Return the [X, Y] coordinate for the center point of the cell that contains the specified text.  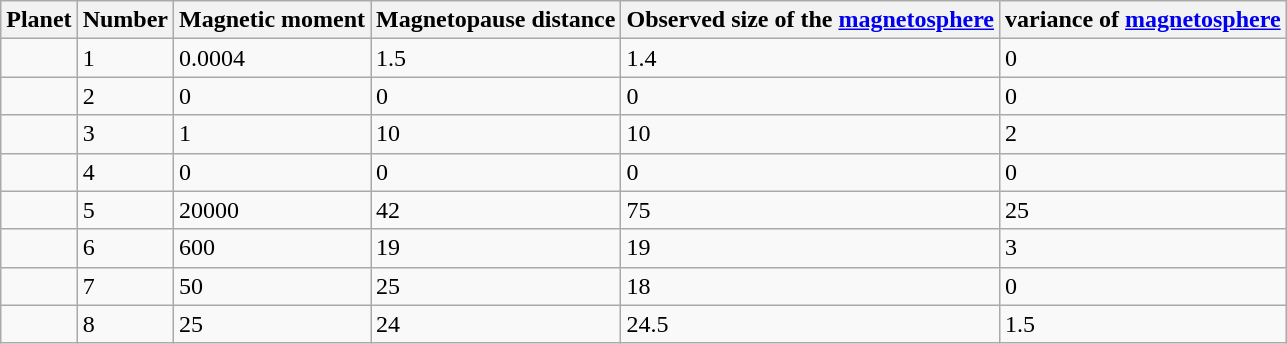
0.0004 [272, 58]
20000 [272, 210]
42 [496, 210]
8 [125, 324]
75 [810, 210]
4 [125, 172]
18 [810, 286]
7 [125, 286]
Magnetopause distance [496, 20]
Planet [39, 20]
5 [125, 210]
variance of magnetosphere [1144, 20]
Observed size of the magnetosphere [810, 20]
6 [125, 248]
1.4 [810, 58]
24 [496, 324]
Number [125, 20]
24.5 [810, 324]
Magnetic moment [272, 20]
50 [272, 286]
600 [272, 248]
